Scan for the cell matching the given text and deliver its (x, y) coordinate at center. 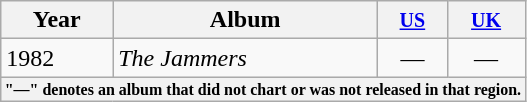
1982 (57, 58)
"—" denotes an album that did not chart or was not released in that region. (263, 89)
US (412, 20)
Album (246, 20)
UK (486, 20)
The Jammers (246, 58)
Year (57, 20)
